Locate the cell with the specified text and output its (x, y) center coordinate. 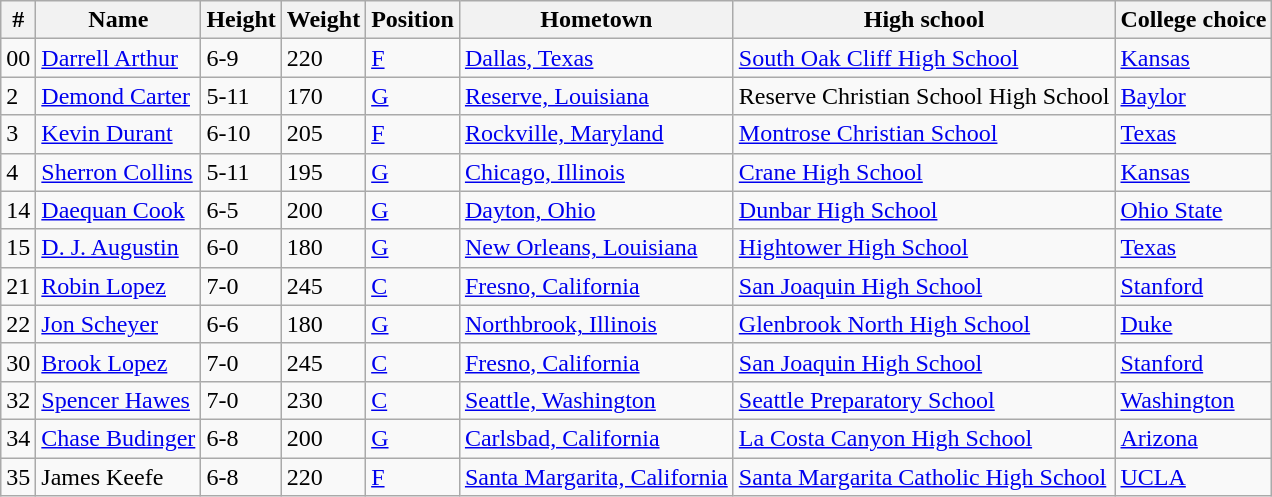
Chicago, Illinois (596, 172)
Glenbrook North High School (924, 324)
Robin Lopez (118, 286)
Weight (323, 20)
Name (118, 20)
Baylor (1194, 96)
Duke (1194, 324)
6-5 (241, 210)
Carlsbad, California (596, 438)
Chase Budinger (118, 438)
6-0 (241, 248)
Northbrook, Illinois (596, 324)
Crane High School (924, 172)
4 (18, 172)
Darrell Arthur (118, 58)
Arizona (1194, 438)
2 (18, 96)
Washington (1194, 400)
Spencer Hawes (118, 400)
170 (323, 96)
30 (18, 362)
3 (18, 134)
Hightower High School (924, 248)
Demond Carter (118, 96)
Ohio State (1194, 210)
195 (323, 172)
Hometown (596, 20)
College choice (1194, 20)
14 (18, 210)
Position (413, 20)
Seattle Preparatory School (924, 400)
Kevin Durant (118, 134)
34 (18, 438)
15 (18, 248)
Dallas, Texas (596, 58)
Santa Margarita, California (596, 477)
Montrose Christian School (924, 134)
6-6 (241, 324)
Reserve Christian School High School (924, 96)
22 (18, 324)
Dayton, Ohio (596, 210)
South Oak Cliff High School (924, 58)
High school (924, 20)
230 (323, 400)
Reserve, Louisiana (596, 96)
Sherron Collins (118, 172)
Rockville, Maryland (596, 134)
00 (18, 58)
Seattle, Washington (596, 400)
Daequan Cook (118, 210)
Brook Lopez (118, 362)
6-9 (241, 58)
New Orleans, Louisiana (596, 248)
Dunbar High School (924, 210)
205 (323, 134)
La Costa Canyon High School (924, 438)
# (18, 20)
35 (18, 477)
James Keefe (118, 477)
6-10 (241, 134)
32 (18, 400)
Jon Scheyer (118, 324)
Santa Margarita Catholic High School (924, 477)
Height (241, 20)
D. J. Augustin (118, 248)
UCLA (1194, 477)
21 (18, 286)
